Extract the (x, y) coordinate from the center of the cell holding the provided text.  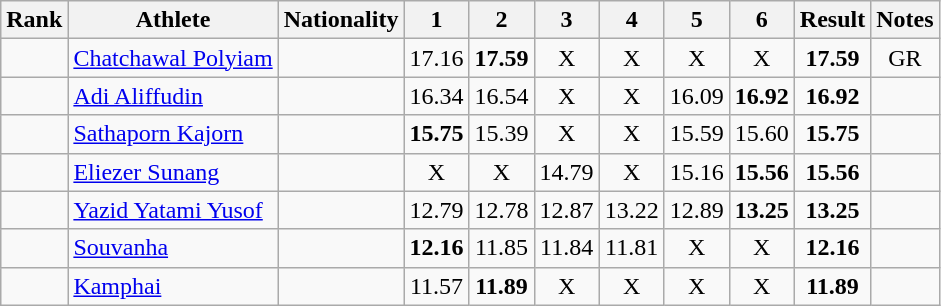
Notes (905, 20)
15.39 (502, 134)
2 (502, 20)
GR (905, 58)
Souvanha (173, 248)
Athlete (173, 20)
Kamphai (173, 286)
15.60 (762, 134)
4 (632, 20)
12.87 (566, 210)
1 (436, 20)
Result (832, 20)
16.54 (502, 96)
11.85 (502, 248)
Nationality (341, 20)
17.16 (436, 58)
3 (566, 20)
5 (696, 20)
Eliezer Sunang (173, 172)
11.84 (566, 248)
Adi Aliffudin (173, 96)
6 (762, 20)
16.34 (436, 96)
Chatchawal Polyiam (173, 58)
13.22 (632, 210)
Rank (34, 20)
14.79 (566, 172)
Yazid Yatami Yusof (173, 210)
12.78 (502, 210)
11.57 (436, 286)
12.79 (436, 210)
11.81 (632, 248)
Sathaporn Kajorn (173, 134)
15.16 (696, 172)
15.59 (696, 134)
12.89 (696, 210)
16.09 (696, 96)
